Scan for the cell matching the given text and deliver its [X, Y] coordinate at center. 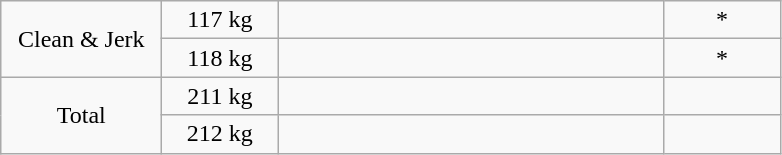
117 kg [220, 20]
212 kg [220, 134]
Total [82, 115]
Clean & Jerk [82, 39]
211 kg [220, 96]
118 kg [220, 58]
